For the text-containing cell, return its midpoint in (X, Y) coordinate format. 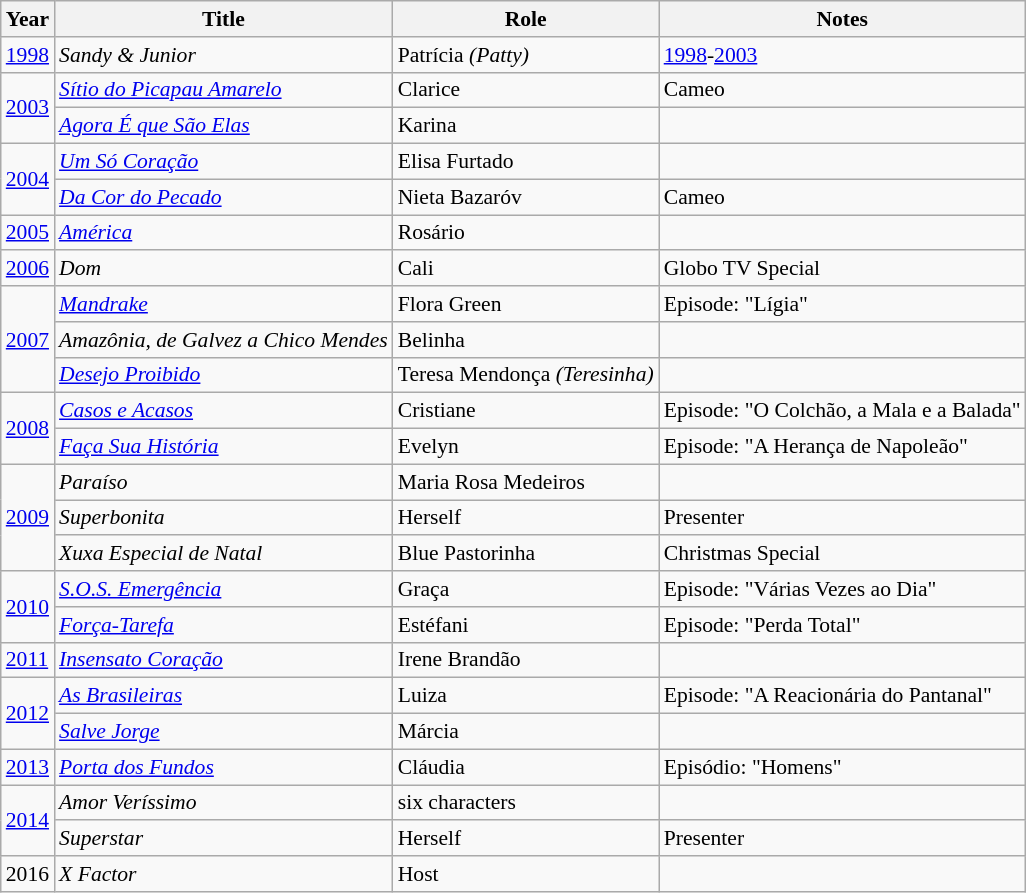
S.O.S. Emergência (224, 589)
Notes (842, 19)
Cali (526, 269)
Da Cor do Pecado (224, 197)
2014 (28, 820)
Luiza (526, 696)
Graça (526, 589)
2005 (28, 233)
Xuxa Especial de Natal (224, 554)
Agora É que São Elas (224, 126)
Amor Veríssimo (224, 803)
Evelyn (526, 447)
Porta dos Fundos (224, 767)
Maria Rosa Medeiros (526, 482)
Elisa Furtado (526, 162)
Role (526, 19)
Rosário (526, 233)
Faça Sua História (224, 447)
Belinha (526, 340)
Cláudia (526, 767)
X Factor (224, 874)
Host (526, 874)
Year (28, 19)
1998 (28, 55)
Christmas Special (842, 554)
Irene Brandão (526, 660)
Flora Green (526, 304)
2016 (28, 874)
2003 (28, 108)
Episode: "Várias Vezes ao Dia" (842, 589)
2013 (28, 767)
Paraíso (224, 482)
Casos e Acasos (224, 411)
América (224, 233)
2010 (28, 606)
Cristiane (526, 411)
2008 (28, 428)
Um Só Coração (224, 162)
Nieta Bazaróv (526, 197)
2011 (28, 660)
Episode: "A Herança de Napoleão" (842, 447)
Sítio do Picapau Amarelo (224, 90)
2012 (28, 714)
As Brasileiras (224, 696)
Clarice (526, 90)
Márcia (526, 732)
Estéfani (526, 625)
Força-Tarefa (224, 625)
1998-2003 (842, 55)
Desejo Proibido (224, 375)
Insensato Coração (224, 660)
2006 (28, 269)
Title (224, 19)
Episódio: "Homens" (842, 767)
Mandrake (224, 304)
Sandy & Junior (224, 55)
Blue Pastorinha (526, 554)
Superstar (224, 839)
2007 (28, 340)
Teresa Mendonça (Teresinha) (526, 375)
Dom (224, 269)
Episode: "A Reacionária do Pantanal" (842, 696)
Episode: "O Colchão, a Mala e a Balada" (842, 411)
Karina (526, 126)
Episode: "Perda Total" (842, 625)
Amazônia, de Galvez a Chico Mendes (224, 340)
Episode: "Lígia" (842, 304)
2004 (28, 180)
Patrícia (Patty) (526, 55)
Globo TV Special (842, 269)
Superbonita (224, 518)
six characters (526, 803)
2009 (28, 518)
Salve Jorge (224, 732)
